Identify which cell holds the provided text, then report its [X, Y] central coordinate. 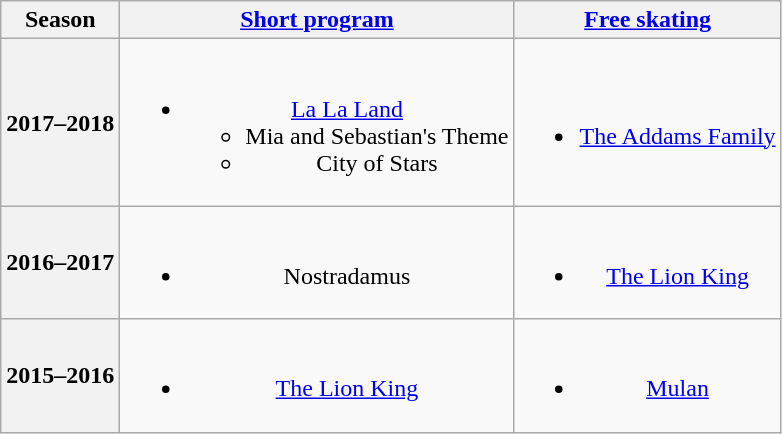
2017–2018 [60, 122]
Short program [317, 20]
The Addams Family [648, 122]
Free skating [648, 20]
2016–2017 [60, 262]
2015–2016 [60, 376]
Mulan [648, 376]
Season [60, 20]
Nostradamus [317, 262]
La La Land Mia and Sebastian's ThemeCity of Stars [317, 122]
